Return the [x, y] coordinate for the center point of the cell that contains the specified text.  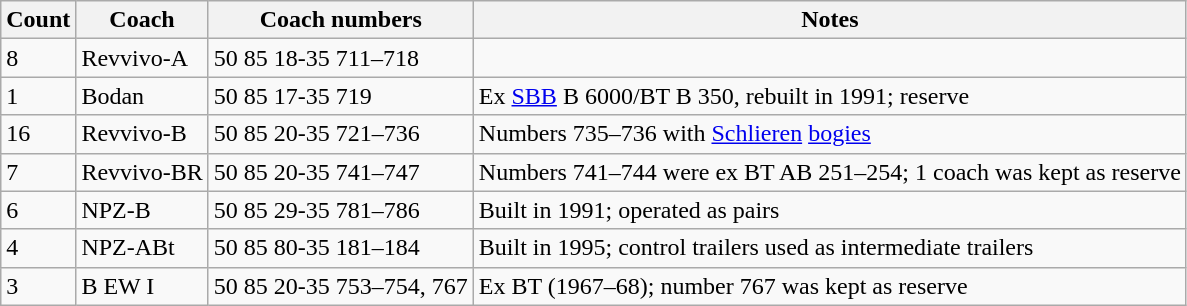
Revvivo-B [142, 134]
50 85 18-35 711–718 [340, 58]
3 [38, 286]
Ex BT (1967–68); number 767 was kept as reserve [830, 286]
50 85 80-35 181–184 [340, 248]
50 85 20-35 753–754, 767 [340, 286]
Notes [830, 20]
50 85 29-35 781–786 [340, 210]
Numbers 735–736 with Schlieren bogies [830, 134]
B EW I [142, 286]
4 [38, 248]
Ex SBB B 6000/BT B 350, rebuilt in 1991; reserve [830, 96]
NPZ-ABt [142, 248]
8 [38, 58]
NPZ-B [142, 210]
7 [38, 172]
16 [38, 134]
Coach numbers [340, 20]
6 [38, 210]
Numbers 741–744 were ex BT AB 251–254; 1 coach was kept as reserve [830, 172]
Coach [142, 20]
50 85 17-35 719 [340, 96]
Count [38, 20]
Revvivo-BR [142, 172]
Bodan [142, 96]
Revvivo-A [142, 58]
Built in 1995; control trailers used as intermediate trailers [830, 248]
Built in 1991; operated as pairs [830, 210]
50 85 20-35 741–747 [340, 172]
50 85 20-35 721–736 [340, 134]
1 [38, 96]
